Pinpoint the cell where the given text exists, returning its [x, y] midpoint coordinate. 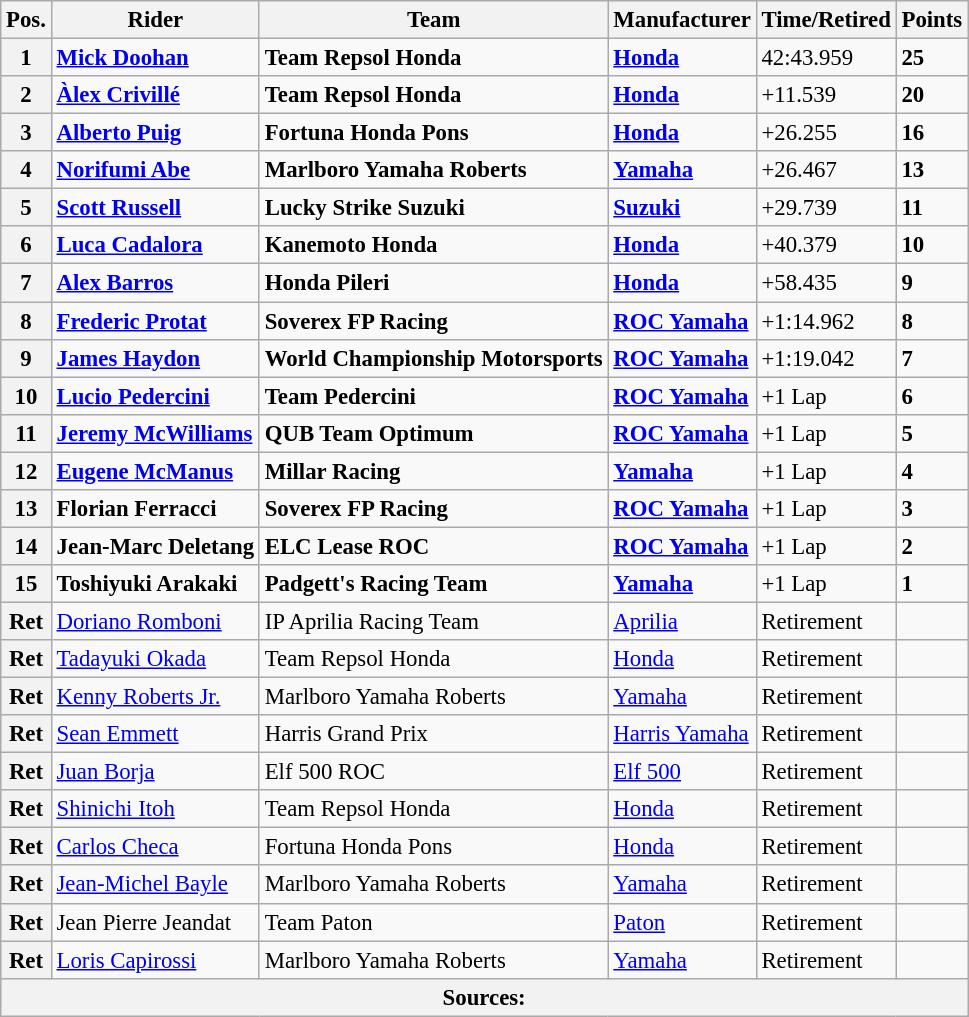
ELC Lease ROC [434, 546]
Jean-Marc Deletang [155, 546]
IP Aprilia Racing Team [434, 621]
+11.539 [826, 95]
+58.435 [826, 283]
15 [26, 584]
Points [932, 20]
Frederic Protat [155, 321]
20 [932, 95]
+1:14.962 [826, 321]
Team [434, 20]
Doriano Romboni [155, 621]
12 [26, 471]
Alberto Puig [155, 133]
Tadayuki Okada [155, 659]
Elf 500 [682, 772]
Jean Pierre Jeandat [155, 922]
Team Paton [434, 922]
Alex Barros [155, 283]
+26.255 [826, 133]
Juan Borja [155, 772]
Mick Doohan [155, 58]
Sean Emmett [155, 734]
Lucio Pedercini [155, 396]
+26.467 [826, 170]
Shinichi Itoh [155, 809]
QUB Team Optimum [434, 433]
Pos. [26, 20]
Jean-Michel Bayle [155, 885]
+40.379 [826, 245]
42:43.959 [826, 58]
Harris Grand Prix [434, 734]
Harris Yamaha [682, 734]
Aprilia [682, 621]
World Championship Motorsports [434, 358]
Kanemoto Honda [434, 245]
Elf 500 ROC [434, 772]
Scott Russell [155, 208]
Suzuki [682, 208]
Carlos Checa [155, 847]
Team Pedercini [434, 396]
25 [932, 58]
Loris Capirossi [155, 960]
Jeremy McWilliams [155, 433]
Rider [155, 20]
Àlex Crivillé [155, 95]
Kenny Roberts Jr. [155, 697]
16 [932, 133]
Padgett's Racing Team [434, 584]
+29.739 [826, 208]
Florian Ferracci [155, 509]
Millar Racing [434, 471]
+1:19.042 [826, 358]
Manufacturer [682, 20]
Eugene McManus [155, 471]
Sources: [484, 997]
Honda Pileri [434, 283]
Norifumi Abe [155, 170]
14 [26, 546]
Time/Retired [826, 20]
Toshiyuki Arakaki [155, 584]
Luca Cadalora [155, 245]
Lucky Strike Suzuki [434, 208]
Paton [682, 922]
James Haydon [155, 358]
